Capture the cell that displays the provided text and extract its (x, y) central coordinate. 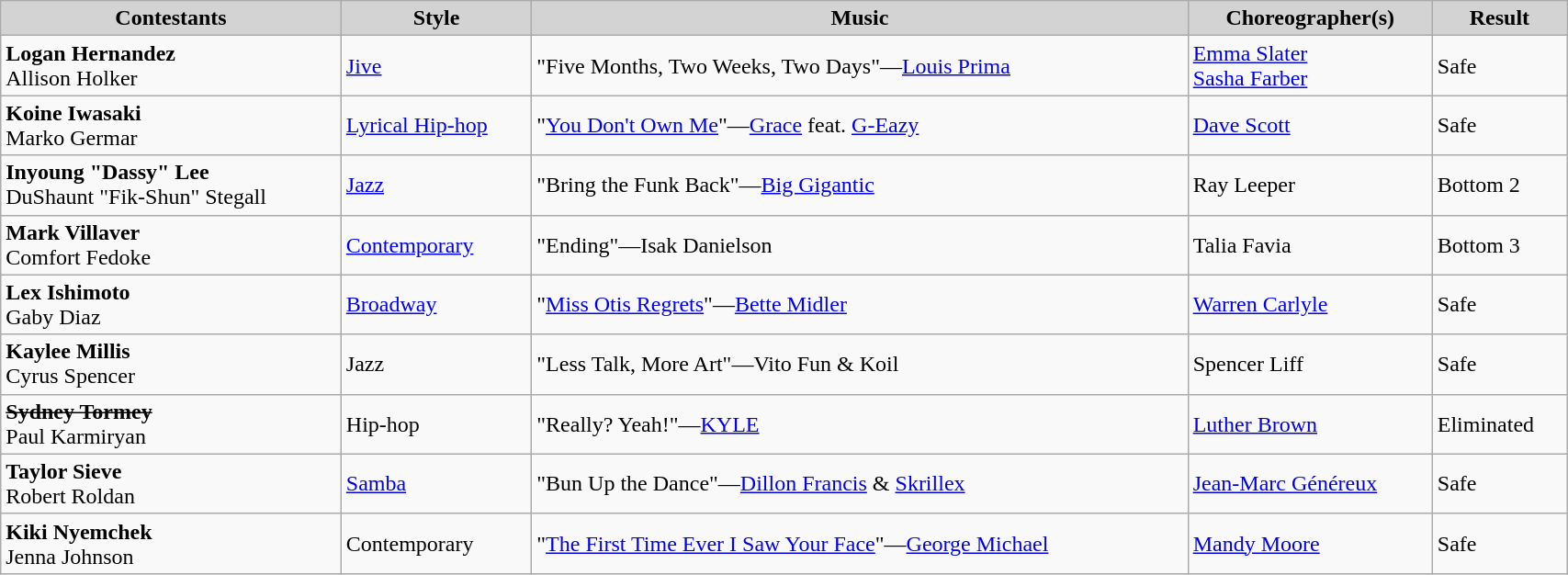
Inyoung "Dassy" LeeDuShaunt "Fik-Shun" Stegall (171, 186)
Kiki NyemchekJenna Johnson (171, 544)
Taylor SieveRobert Roldan (171, 483)
Spencer Liff (1310, 364)
Contestants (171, 18)
Eliminated (1499, 424)
Choreographer(s) (1310, 18)
Ray Leeper (1310, 186)
Broadway (435, 305)
Lyrical Hip-hop (435, 125)
"The First Time Ever I Saw Your Face"—George Michael (860, 544)
Warren Carlyle (1310, 305)
Style (435, 18)
Result (1499, 18)
Mark VillaverComfort Fedoke (171, 244)
Lex IshimotoGaby Diaz (171, 305)
Emma SlaterSasha Farber (1310, 66)
Jean-Marc Généreux (1310, 483)
Bottom 3 (1499, 244)
Luther Brown (1310, 424)
Mandy Moore (1310, 544)
Sydney TormeyPaul Karmiryan (171, 424)
Bottom 2 (1499, 186)
Talia Favia (1310, 244)
Logan HernandezAllison Holker (171, 66)
Dave Scott (1310, 125)
"Ending"—Isak Danielson (860, 244)
"Bun Up the Dance"—Dillon Francis & Skrillex (860, 483)
Hip-hop (435, 424)
Music (860, 18)
"Really? Yeah!"—KYLE (860, 424)
Jive (435, 66)
"Five Months, Two Weeks, Two Days"—Louis Prima (860, 66)
"Miss Otis Regrets"—Bette Midler (860, 305)
"You Don't Own Me"—Grace feat. G-Eazy (860, 125)
"Bring the Funk Back"—Big Gigantic (860, 186)
Kaylee MillisCyrus Spencer (171, 364)
Koine IwasakiMarko Germar (171, 125)
Samba (435, 483)
"Less Talk, More Art"—Vito Fun & Koil (860, 364)
